Extract the (x, y) coordinate from the center of the cell holding the provided text.  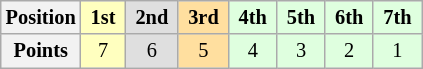
2 (349, 51)
2nd (152, 17)
6th (349, 17)
Points (41, 51)
1 (397, 51)
7th (397, 17)
5th (301, 17)
5 (203, 51)
7 (104, 51)
4 (253, 51)
Position (41, 17)
6 (152, 51)
1st (104, 17)
3rd (203, 17)
4th (253, 17)
3 (301, 51)
